Provide the (X, Y) coordinate of the cell's center where the given text is located.  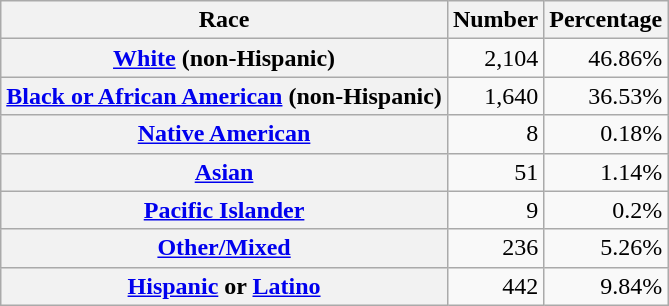
1,640 (495, 96)
236 (495, 248)
Asian (224, 172)
2,104 (495, 58)
Percentage (606, 20)
Other/Mixed (224, 248)
442 (495, 286)
Black or African American (non-Hispanic) (224, 96)
9.84% (606, 286)
Number (495, 20)
5.26% (606, 248)
Pacific Islander (224, 210)
0.2% (606, 210)
0.18% (606, 134)
1.14% (606, 172)
8 (495, 134)
46.86% (606, 58)
51 (495, 172)
Hispanic or Latino (224, 286)
36.53% (606, 96)
Race (224, 20)
White (non-Hispanic) (224, 58)
9 (495, 210)
Native American (224, 134)
